For the text-containing cell, return its midpoint in (X, Y) coordinate format. 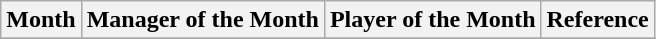
Player of the Month (432, 20)
Manager of the Month (202, 20)
Month (41, 20)
Reference (598, 20)
